Identify which cell holds the provided text, then report its (x, y) central coordinate. 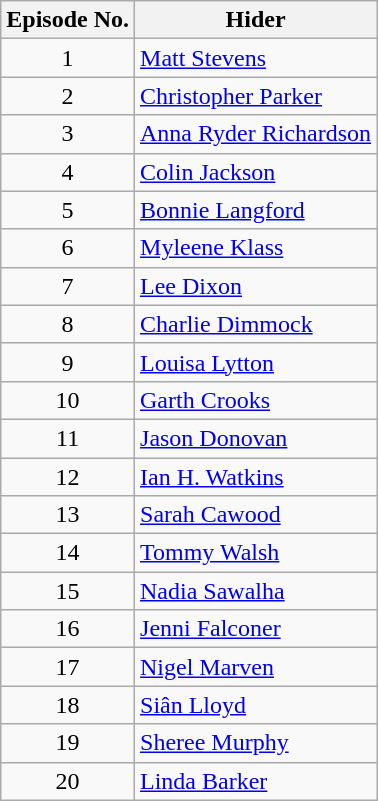
10 (68, 400)
16 (68, 629)
5 (68, 210)
Ian H. Watkins (256, 477)
15 (68, 591)
Jason Donovan (256, 438)
13 (68, 515)
Sheree Murphy (256, 743)
Tommy Walsh (256, 553)
18 (68, 705)
Nigel Marven (256, 667)
Sarah Cawood (256, 515)
8 (68, 324)
Bonnie Langford (256, 210)
14 (68, 553)
Myleene Klass (256, 248)
3 (68, 134)
9 (68, 362)
Siân Lloyd (256, 705)
2 (68, 96)
6 (68, 248)
7 (68, 286)
Louisa Lytton (256, 362)
20 (68, 781)
Jenni Falconer (256, 629)
Nadia Sawalha (256, 591)
17 (68, 667)
Colin Jackson (256, 172)
4 (68, 172)
Hider (256, 20)
12 (68, 477)
Anna Ryder Richardson (256, 134)
1 (68, 58)
Episode No. (68, 20)
Linda Barker (256, 781)
Christopher Parker (256, 96)
19 (68, 743)
Charlie Dimmock (256, 324)
Garth Crooks (256, 400)
Lee Dixon (256, 286)
Matt Stevens (256, 58)
11 (68, 438)
